Capture the cell that displays the provided text and extract its (X, Y) central coordinate. 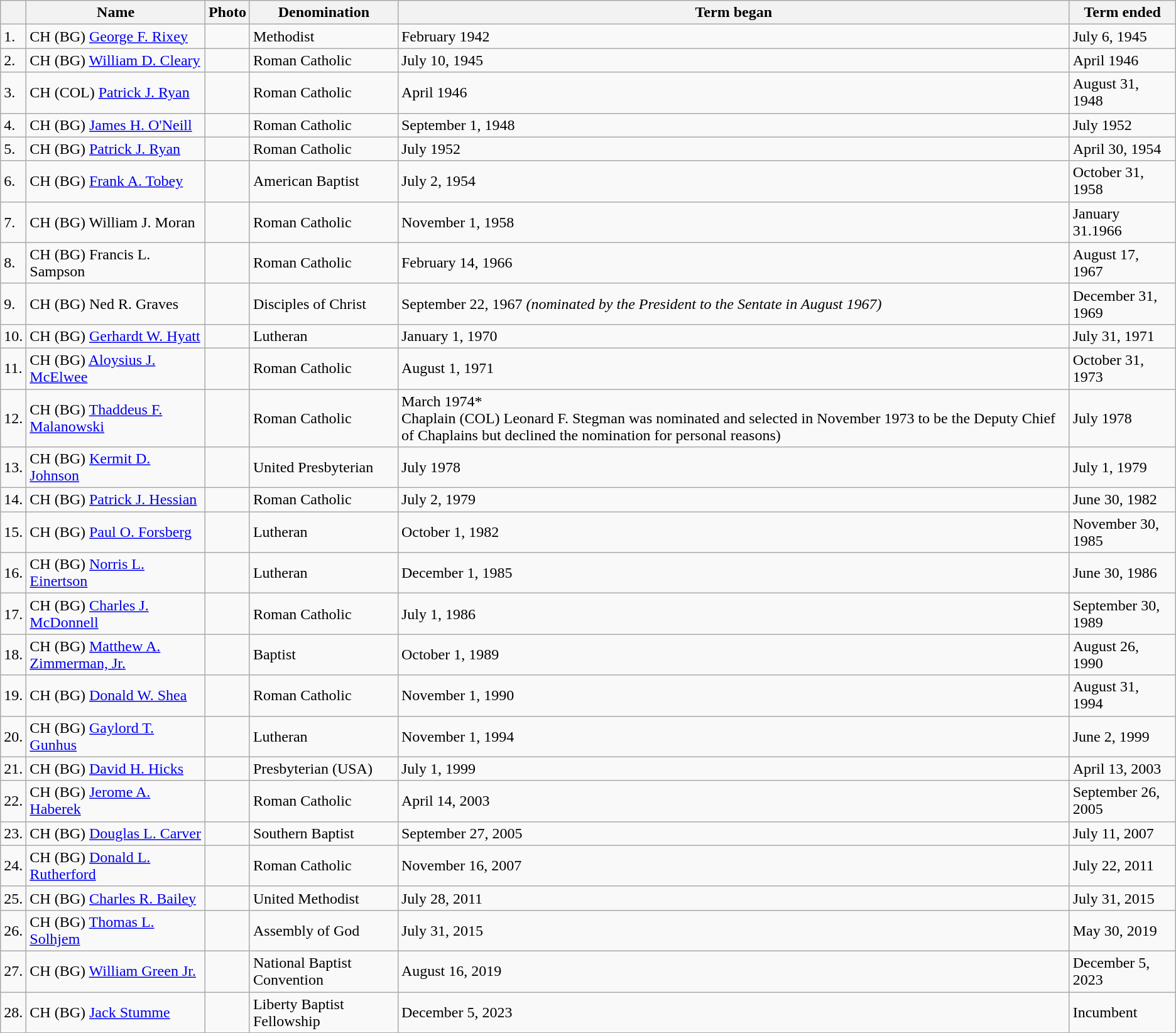
June 2, 1999 (1122, 736)
October 31, 1958 (1122, 181)
August 31, 1948 (1122, 93)
CH (BG) Matthew A. Zimmerman, Jr. (116, 654)
11. (14, 368)
8. (14, 262)
23. (14, 833)
2. (14, 60)
October 1, 1982 (734, 533)
CH (BG) Douglas L. Carver (116, 833)
27. (14, 971)
CH (BG) Jerome A. Haberek (116, 801)
August 17, 1967 (1122, 262)
July 2, 1979 (734, 500)
September 27, 2005 (734, 833)
CH (BG) Gaylord T. Gunhus (116, 736)
Term began (734, 13)
Baptist (324, 654)
CH (COL) Patrick J. Ryan (116, 93)
9. (14, 304)
Southern Baptist (324, 833)
CH (BG) Paul O. Forsberg (116, 533)
CH (BG) Kermit D. Johnson (116, 467)
November 16, 2007 (734, 865)
CH (BG) Patrick J. Hessian (116, 500)
July 1, 1986 (734, 614)
CH (BG) Ned R. Graves (116, 304)
July 28, 2011 (734, 898)
CH (BG) Donald W. Shea (116, 696)
July 31, 1971 (1122, 336)
21. (14, 769)
CH (BG) Gerhardt W. Hyatt (116, 336)
CH (BG) William J. Moran (116, 222)
April 13, 2003 (1122, 769)
Presbyterian (USA) (324, 769)
United Methodist (324, 898)
Name (116, 13)
August 16, 2019 (734, 971)
22. (14, 801)
September 26, 2005 (1122, 801)
12. (14, 418)
July 1, 1979 (1122, 467)
November 1, 1990 (734, 696)
CH (BG) Charles J. McDonnell (116, 614)
17. (14, 614)
3. (14, 93)
CH (BG) Aloysius J. McElwee (116, 368)
July 11, 2007 (1122, 833)
June 30, 1982 (1122, 500)
CH (BG) William D. Cleary (116, 60)
CH (BG) Francis L. Sampson (116, 262)
6. (14, 181)
September 22, 1967 (nominated by the President to the Sentate in August 1967) (734, 304)
CH (BG) George F. Rixey (116, 36)
August 1, 1971 (734, 368)
February 14, 1966 (734, 262)
CH (BG) Thaddeus F. Malanowski (116, 418)
1. (14, 36)
26. (14, 931)
Term ended (1122, 13)
25. (14, 898)
October 1, 1989 (734, 654)
November 1, 1958 (734, 222)
November 1, 1994 (734, 736)
24. (14, 865)
20. (14, 736)
June 30, 1986 (1122, 573)
July 2, 1954 (734, 181)
July 6, 1945 (1122, 36)
April 14, 2003 (734, 801)
July 1, 1999 (734, 769)
CH (BG) Donald L. Rutherford (116, 865)
CH (BG) Patrick J. Ryan (116, 149)
December 31, 1969 (1122, 304)
January 1, 1970 (734, 336)
CH (BG) Charles R. Bailey (116, 898)
10. (14, 336)
18. (14, 654)
July 10, 1945 (734, 60)
July 22, 2011 (1122, 865)
February 1942 (734, 36)
CH (BG) David H. Hicks (116, 769)
National Baptist Convention (324, 971)
December 1, 1985 (734, 573)
Disciples of Christ (324, 304)
14. (14, 500)
19. (14, 696)
28. (14, 1012)
November 30, 1985 (1122, 533)
CH (BG) Frank A. Tobey (116, 181)
5. (14, 149)
CH (BG) Thomas L. Solhjem (116, 931)
May 30, 2019 (1122, 931)
CH (BG) William Green Jr. (116, 971)
Liberty Baptist Fellowship (324, 1012)
January 31.1966 (1122, 222)
September 30, 1989 (1122, 614)
Methodist (324, 36)
April 30, 1954 (1122, 149)
4. (14, 125)
August 31, 1994 (1122, 696)
October 31, 1973 (1122, 368)
CH (BG) James H. O'Neill (116, 125)
16. (14, 573)
13. (14, 467)
September 1, 1948 (734, 125)
Assembly of God (324, 931)
CH (BG) Norris L. Einertson (116, 573)
Photo (227, 13)
American Baptist (324, 181)
Denomination (324, 13)
7. (14, 222)
United Presbyterian (324, 467)
CH (BG) Jack Stumme (116, 1012)
August 26, 1990 (1122, 654)
15. (14, 533)
Incumbent (1122, 1012)
